Return the (x, y) coordinate for the center point of the cell that contains the specified text.  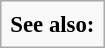
See also: (52, 24)
